Detect which cell encompasses the target text, then output its (x, y) center coordinate. 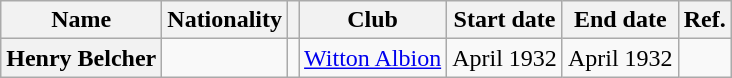
Witton Albion (373, 58)
Henry Belcher (82, 58)
Start date (505, 20)
Club (373, 20)
Ref. (704, 20)
Nationality (225, 20)
End date (620, 20)
Name (82, 20)
